Identify which cell holds the provided text, then report its [X, Y] central coordinate. 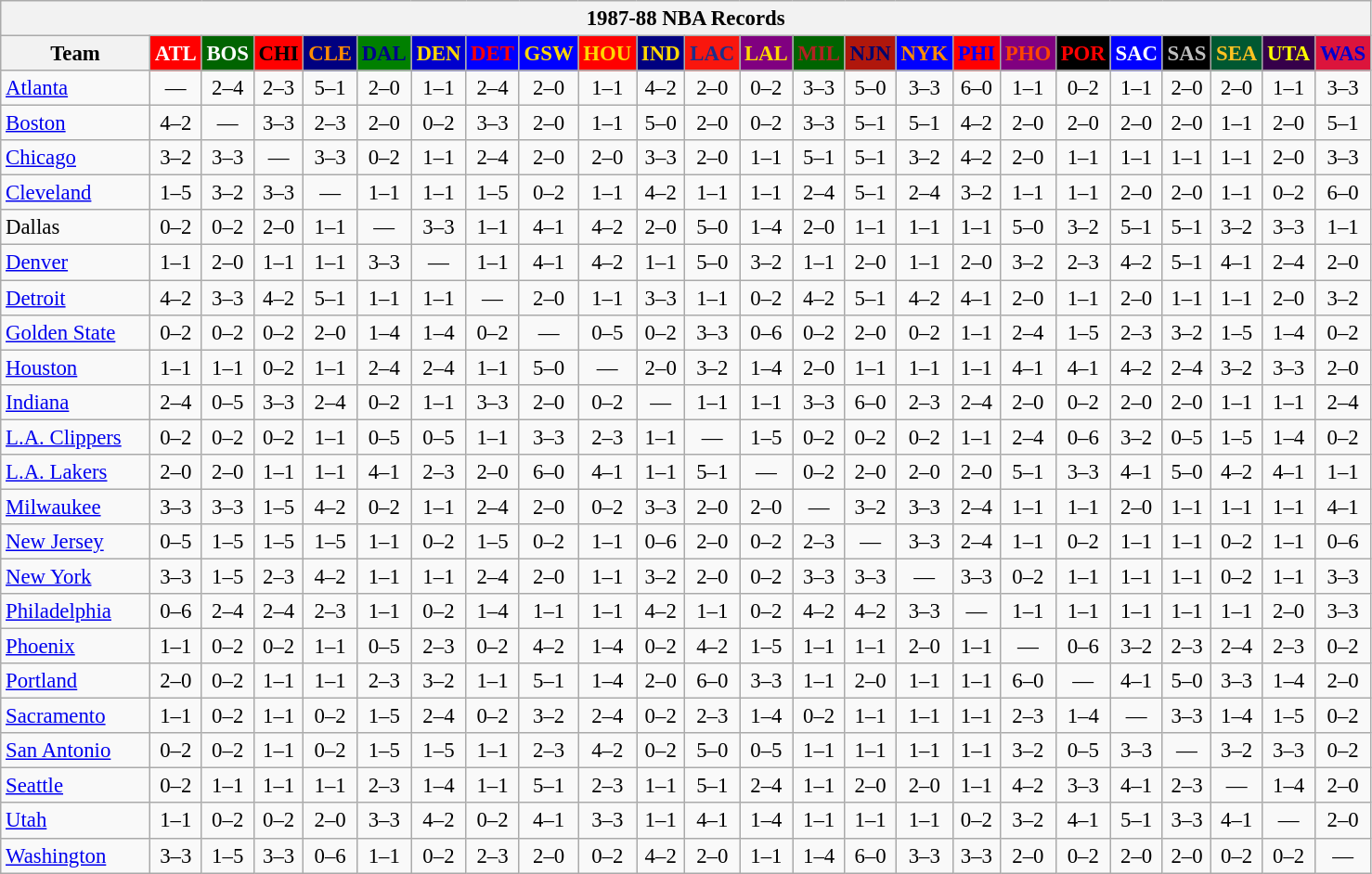
Golden State [76, 332]
CLE [330, 54]
Detroit [76, 298]
New York [76, 576]
DET [492, 54]
MIL [819, 54]
LAC [713, 54]
1987-88 NBA Records [686, 19]
BOS [227, 54]
IND [661, 54]
Sacramento [76, 716]
PHO [1028, 54]
SAC [1136, 54]
DAL [384, 54]
CHI [278, 54]
Dallas [76, 227]
Chicago [76, 158]
Philadelphia [76, 611]
WAS [1343, 54]
Washington [76, 855]
NJN [871, 54]
Denver [76, 263]
ATL [175, 54]
Indiana [76, 402]
SAS [1186, 54]
Milwaukee [76, 507]
New Jersey [76, 542]
HOU [607, 54]
PHI [977, 54]
DEN [438, 54]
Team [76, 54]
Seattle [76, 786]
GSW [549, 54]
Atlanta [76, 88]
POR [1082, 54]
SEA [1236, 54]
L.A. Lakers [76, 472]
Houston [76, 367]
Boston [76, 123]
NYK [925, 54]
Utah [76, 821]
LAL [767, 54]
Cleveland [76, 193]
Portland [76, 681]
UTA [1288, 54]
L.A. Clippers [76, 437]
San Antonio [76, 751]
Phoenix [76, 647]
